Pinpoint the cell where the given text exists, returning its [x, y] midpoint coordinate. 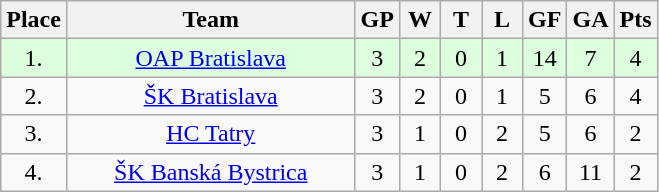
1. [34, 58]
T [460, 20]
OAP Bratislava [210, 58]
7 [590, 58]
GF [545, 20]
GA [590, 20]
3. [34, 134]
ŠK Banská Bystrica [210, 172]
L [502, 20]
14 [545, 58]
11 [590, 172]
2. [34, 96]
Team [210, 20]
HC Tatry [210, 134]
GP [377, 20]
4. [34, 172]
ŠK Bratislava [210, 96]
Place [34, 20]
Pts [636, 20]
W [420, 20]
